Pinpoint the cell where the given text exists, returning its [x, y] midpoint coordinate. 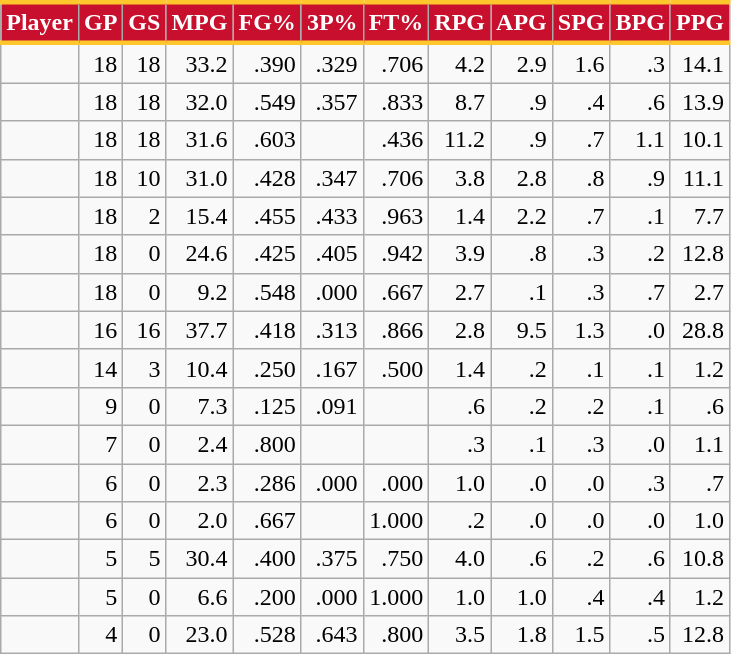
.250 [267, 368]
6.6 [200, 597]
.418 [267, 330]
.548 [267, 292]
FG% [267, 22]
3.8 [460, 178]
.866 [396, 330]
10.8 [700, 559]
2.4 [200, 444]
.125 [267, 406]
1.8 [522, 635]
13.9 [700, 102]
4.2 [460, 63]
FT% [396, 22]
.963 [396, 216]
11.2 [460, 140]
9.2 [200, 292]
28.8 [700, 330]
7.7 [700, 216]
9.5 [522, 330]
.5 [640, 635]
30.4 [200, 559]
4 [100, 635]
7 [100, 444]
23.0 [200, 635]
24.6 [200, 254]
3.5 [460, 635]
32.0 [200, 102]
.500 [396, 368]
3 [144, 368]
31.6 [200, 140]
2.0 [200, 521]
BPG [640, 22]
10.1 [700, 140]
.750 [396, 559]
4.0 [460, 559]
.357 [332, 102]
.313 [332, 330]
.347 [332, 178]
1.3 [581, 330]
.091 [332, 406]
.428 [267, 178]
11.1 [700, 178]
3.9 [460, 254]
.400 [267, 559]
.167 [332, 368]
10 [144, 178]
RPG [460, 22]
1.5 [581, 635]
7.3 [200, 406]
.833 [396, 102]
.436 [396, 140]
Player [40, 22]
2.3 [200, 483]
MPG [200, 22]
.200 [267, 597]
.549 [267, 102]
.528 [267, 635]
2.9 [522, 63]
.329 [332, 63]
.455 [267, 216]
2 [144, 216]
10.4 [200, 368]
15.4 [200, 216]
37.7 [200, 330]
.390 [267, 63]
.643 [332, 635]
GP [100, 22]
8.7 [460, 102]
.603 [267, 140]
APG [522, 22]
31.0 [200, 178]
SPG [581, 22]
33.2 [200, 63]
14.1 [700, 63]
GS [144, 22]
.375 [332, 559]
9 [100, 406]
.942 [396, 254]
14 [100, 368]
PPG [700, 22]
2.2 [522, 216]
1.6 [581, 63]
.405 [332, 254]
.425 [267, 254]
.433 [332, 216]
.286 [267, 483]
3P% [332, 22]
